Return [X, Y] of the center of cell containing provided text 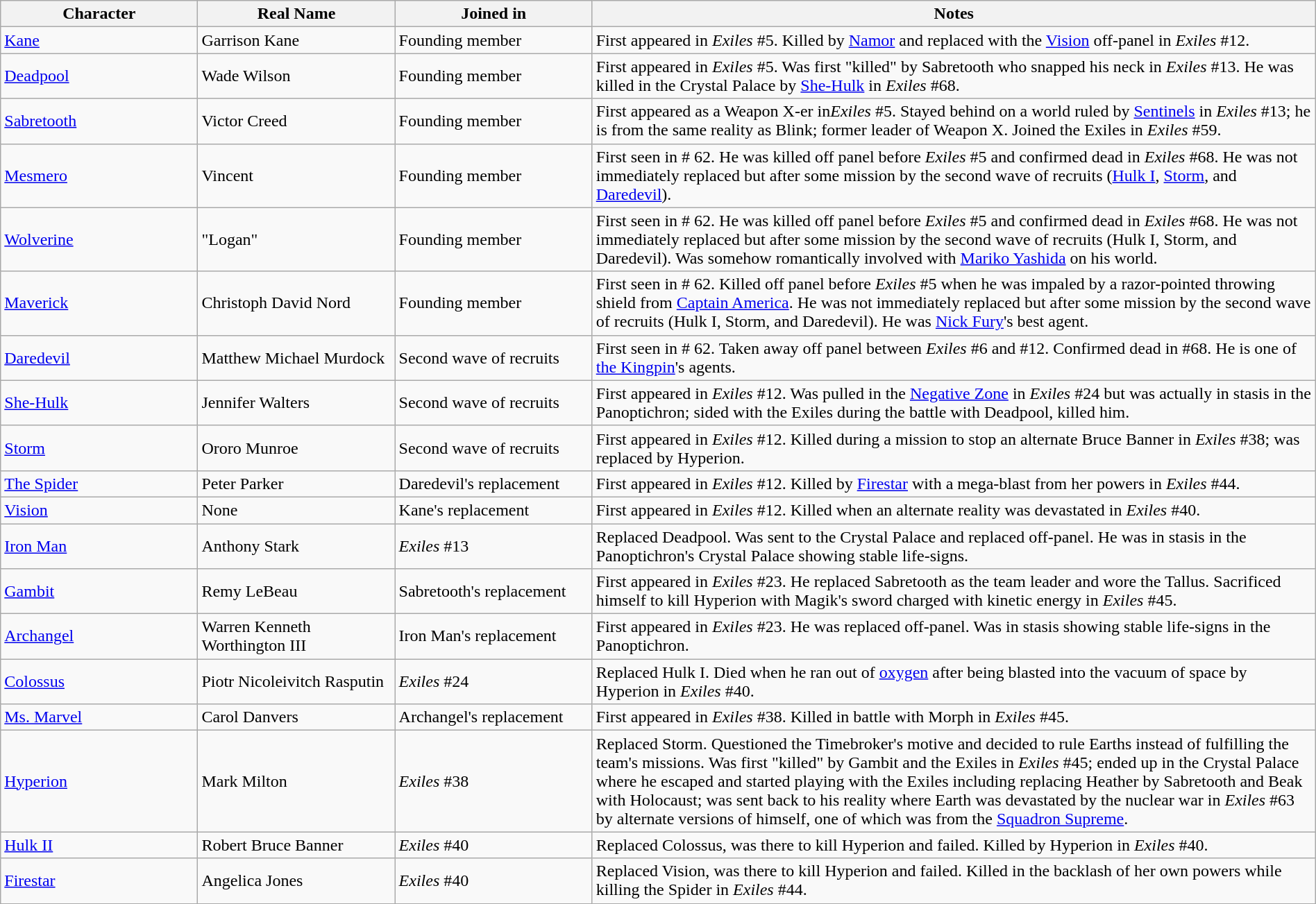
Iron Man [99, 545]
Christoph David Nord [296, 303]
Iron Man's replacement [493, 637]
Colossus [99, 681]
Archangel's replacement [493, 717]
Remy LeBeau [296, 591]
First appeared in Exiles #12. Killed during a mission to stop an alternate Bruce Banner in Exiles #38; was replaced by Hyperion. [954, 448]
Wade Wilson [296, 76]
Kane's replacement [493, 510]
Replaced Vision, was there to kill Hyperion and failed. Killed in the backlash of her own powers while killing the Spider in Exiles #44. [954, 881]
Sabretooth [99, 121]
First appeared in Exiles #5. Killed by Namor and replaced with the Vision off-panel in Exiles #12. [954, 40]
Replaced Hulk I. Died when he ran out of oxygen after being blasted into the vacuum of space by Hyperion in Exiles #40. [954, 681]
She-Hulk [99, 402]
Real Name [296, 14]
Matthew Michael Murdock [296, 358]
First appeared in Exiles #12. Killed by Firestar with a mega-blast from her powers in Exiles #44. [954, 484]
Vision [99, 510]
None [296, 510]
Notes [954, 14]
Mark Milton [296, 781]
Ororo Munroe [296, 448]
Kane [99, 40]
Peter Parker [296, 484]
Hyperion [99, 781]
Ms. Marvel [99, 717]
Sabretooth's replacement [493, 591]
Daredevil [99, 358]
Piotr Nicoleivitch Rasputin [296, 681]
Exiles #38 [493, 781]
Exiles #13 [493, 545]
Vincent [296, 176]
Anthony Stark [296, 545]
First appeared in Exiles #23. He was replaced off-panel. Was in stasis showing stable life-signs in the Panoptichron. [954, 637]
Angelica Jones [296, 881]
Robert Bruce Banner [296, 845]
Maverick [99, 303]
Replaced Colossus, was there to kill Hyperion and failed. Killed by Hyperion in Exiles #40. [954, 845]
Exiles #24 [493, 681]
Archangel [99, 637]
Gambit [99, 591]
Storm [99, 448]
Daredevil's replacement [493, 484]
Warren Kenneth Worthington III [296, 637]
First appeared in Exiles #38. Killed in battle with Morph in Exiles #45. [954, 717]
First appeared in Exiles #12. Killed when an alternate reality was devastated in Exiles #40. [954, 510]
First seen in # 62. Taken away off panel between Exiles #6 and #12. Confirmed dead in #68. He is one of the Kingpin's agents. [954, 358]
Garrison Kane [296, 40]
Joined in [493, 14]
"Logan" [296, 239]
Mesmero [99, 176]
Wolverine [99, 239]
The Spider [99, 484]
Carol Danvers [296, 717]
Jennifer Walters [296, 402]
Firestar [99, 881]
Victor Creed [296, 121]
Deadpool [99, 76]
Character [99, 14]
Hulk II [99, 845]
